From the cell containing the given text, extract its center point as (x, y) coordinate. 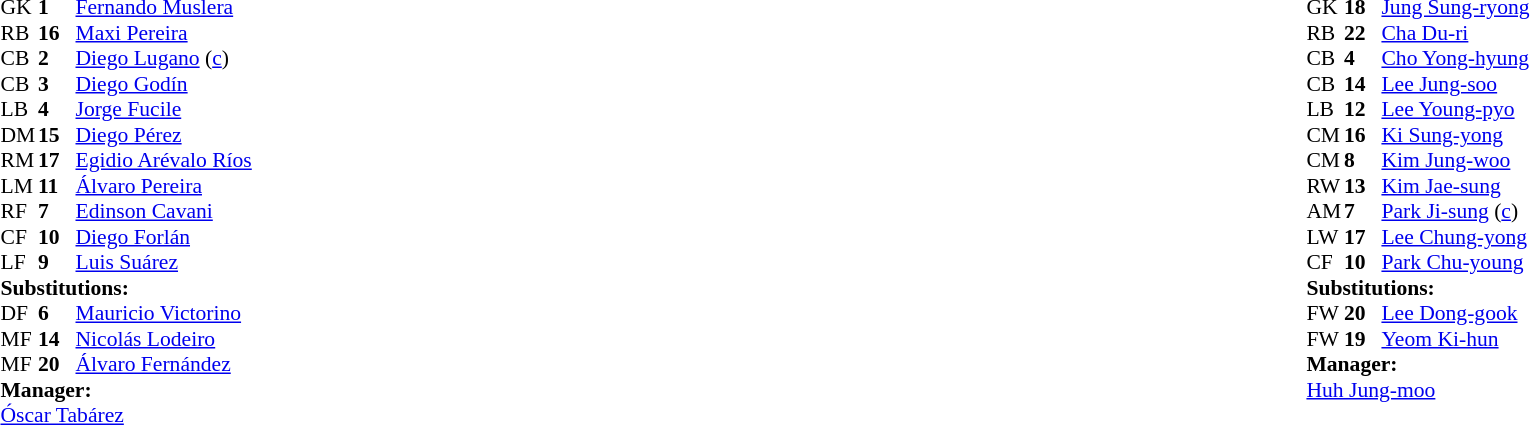
Álvaro Pereira (164, 186)
6 (57, 313)
Park Chu-young (1455, 263)
LF (19, 263)
Mauricio Victorino (164, 313)
11 (57, 186)
12 (1363, 109)
Egidio Arévalo Ríos (164, 161)
Park Ji-sung (c) (1455, 211)
15 (57, 135)
LM (19, 186)
AM (1325, 211)
RF (19, 211)
Álvaro Fernández (164, 365)
Huh Jung-moo (1418, 390)
Nicolás Lodeiro (164, 339)
Lee Chung-yong (1455, 237)
19 (1363, 339)
Edinson Cavani (164, 211)
13 (1363, 186)
Cha Du-ri (1455, 33)
Maxi Pereira (164, 33)
Lee Young-pyo (1455, 109)
3 (57, 84)
22 (1363, 33)
9 (57, 263)
Luis Suárez (164, 263)
Jorge Fucile (164, 109)
Diego Pérez (164, 135)
2 (57, 59)
DF (19, 313)
Lee Jung-soo (1455, 84)
Diego Lugano (c) (164, 59)
Yeom Ki-hun (1455, 339)
Lee Dong-gook (1455, 313)
Kim Jung-woo (1455, 161)
Ki Sung-yong (1455, 135)
Cho Yong-hyung (1455, 59)
Diego Godín (164, 84)
RM (19, 161)
8 (1363, 161)
RW (1325, 186)
LW (1325, 237)
DM (19, 135)
Kim Jae-sung (1455, 186)
Diego Forlán (164, 237)
